Extract the [X, Y] coordinate from the center of the cell holding the provided text.  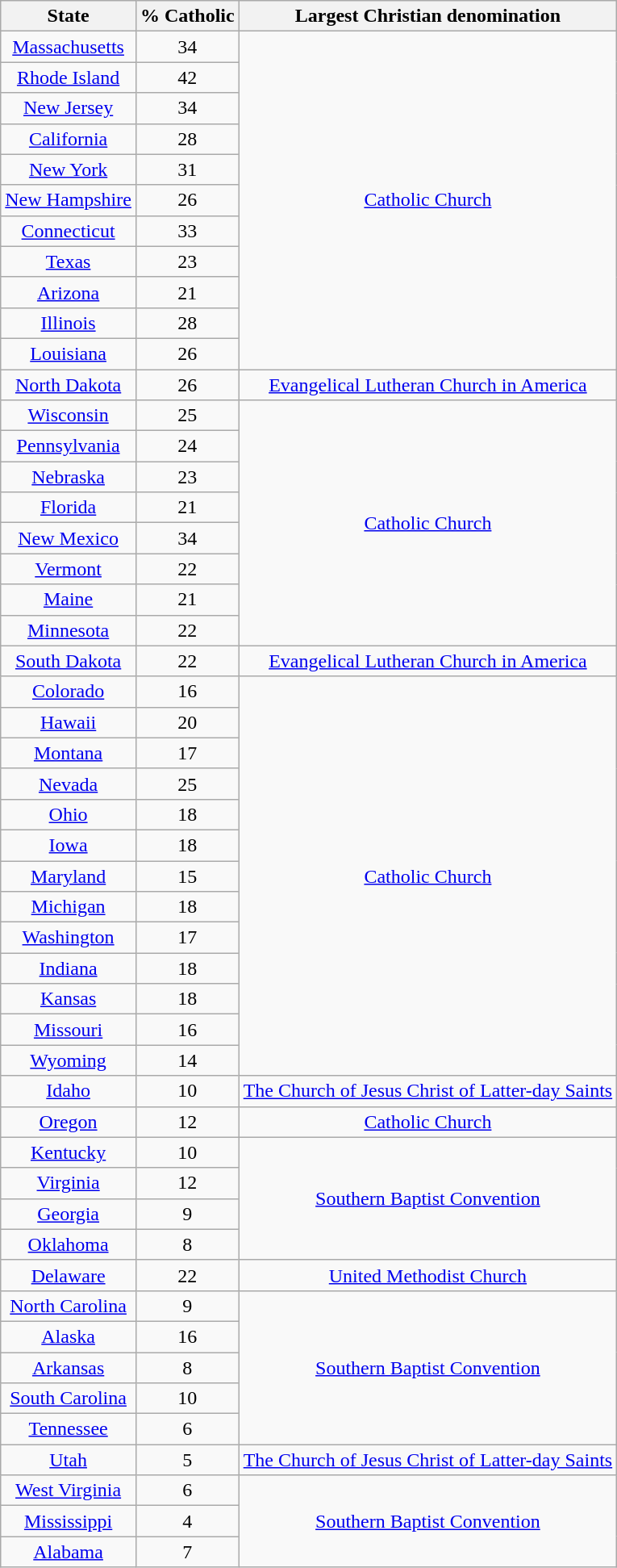
Massachusetts [69, 47]
New Jersey [69, 108]
South Dakota [69, 661]
Maine [69, 600]
Oklahoma [69, 1244]
New York [69, 169]
Indiana [69, 968]
Wyoming [69, 1060]
Nevada [69, 784]
Largest Christian denomination [427, 16]
Connecticut [69, 231]
Florida [69, 508]
California [69, 139]
North Dakota [69, 385]
Michigan [69, 907]
33 [187, 231]
North Carolina [69, 1306]
West Virginia [69, 1491]
Oregon [69, 1122]
Illinois [69, 323]
Wisconsin [69, 416]
Montana [69, 753]
15 [187, 876]
Alabama [69, 1552]
Mississippi [69, 1521]
20 [187, 722]
Washington [69, 938]
Maryland [69, 876]
Idaho [69, 1091]
Iowa [69, 845]
Georgia [69, 1214]
New Hampshire [69, 200]
Pennsylvania [69, 446]
Utah [69, 1460]
Tennessee [69, 1429]
14 [187, 1060]
Delaware [69, 1275]
Ohio [69, 814]
Vermont [69, 569]
Colorado [69, 692]
Kansas [69, 999]
South Carolina [69, 1399]
Alaska [69, 1336]
New Mexico [69, 538]
United Methodist Church [427, 1275]
5 [187, 1460]
Texas [69, 261]
24 [187, 446]
4 [187, 1521]
State [69, 16]
Minnesota [69, 630]
42 [187, 77]
Nebraska [69, 477]
7 [187, 1552]
Rhode Island [69, 77]
Arkansas [69, 1368]
Missouri [69, 1030]
% Catholic [187, 16]
Louisiana [69, 353]
Kentucky [69, 1152]
Arizona [69, 292]
Virginia [69, 1183]
31 [187, 169]
Hawaii [69, 722]
